From the cell containing the given text, extract its center point as (x, y) coordinate. 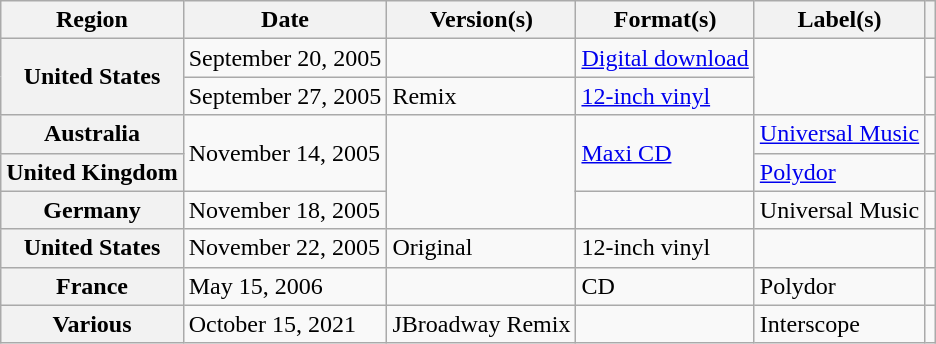
JBroadway Remix (482, 324)
United Kingdom (92, 172)
Date (285, 20)
November 22, 2005 (285, 248)
September 20, 2005 (285, 58)
CD (665, 286)
Germany (92, 210)
November 18, 2005 (285, 210)
May 15, 2006 (285, 286)
Various (92, 324)
Maxi CD (665, 153)
Label(s) (839, 20)
Region (92, 20)
Digital download (665, 58)
Australia (92, 134)
Version(s) (482, 20)
Original (482, 248)
September 27, 2005 (285, 96)
October 15, 2021 (285, 324)
Interscope (839, 324)
France (92, 286)
Format(s) (665, 20)
November 14, 2005 (285, 153)
Remix (482, 96)
